Return [X, Y] of the center of cell containing provided text 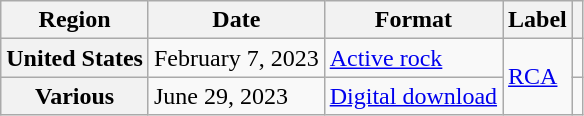
Date [236, 20]
June 29, 2023 [236, 96]
Label [538, 20]
United States [75, 58]
Region [75, 20]
February 7, 2023 [236, 58]
RCA [538, 77]
Format [413, 20]
Various [75, 96]
Active rock [413, 58]
Digital download [413, 96]
